Capture the cell that displays the provided text and extract its [x, y] central coordinate. 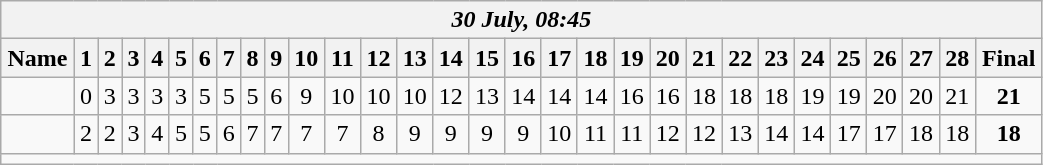
Final [1008, 58]
Name [38, 58]
25 [849, 58]
28 [957, 58]
0 [86, 96]
1 [86, 58]
27 [921, 58]
26 [885, 58]
15 [487, 58]
24 [812, 58]
22 [740, 58]
23 [776, 58]
30 July, 08:45 [522, 20]
